Search for the cell housing the specified text and yield its [X, Y] center coordinate. 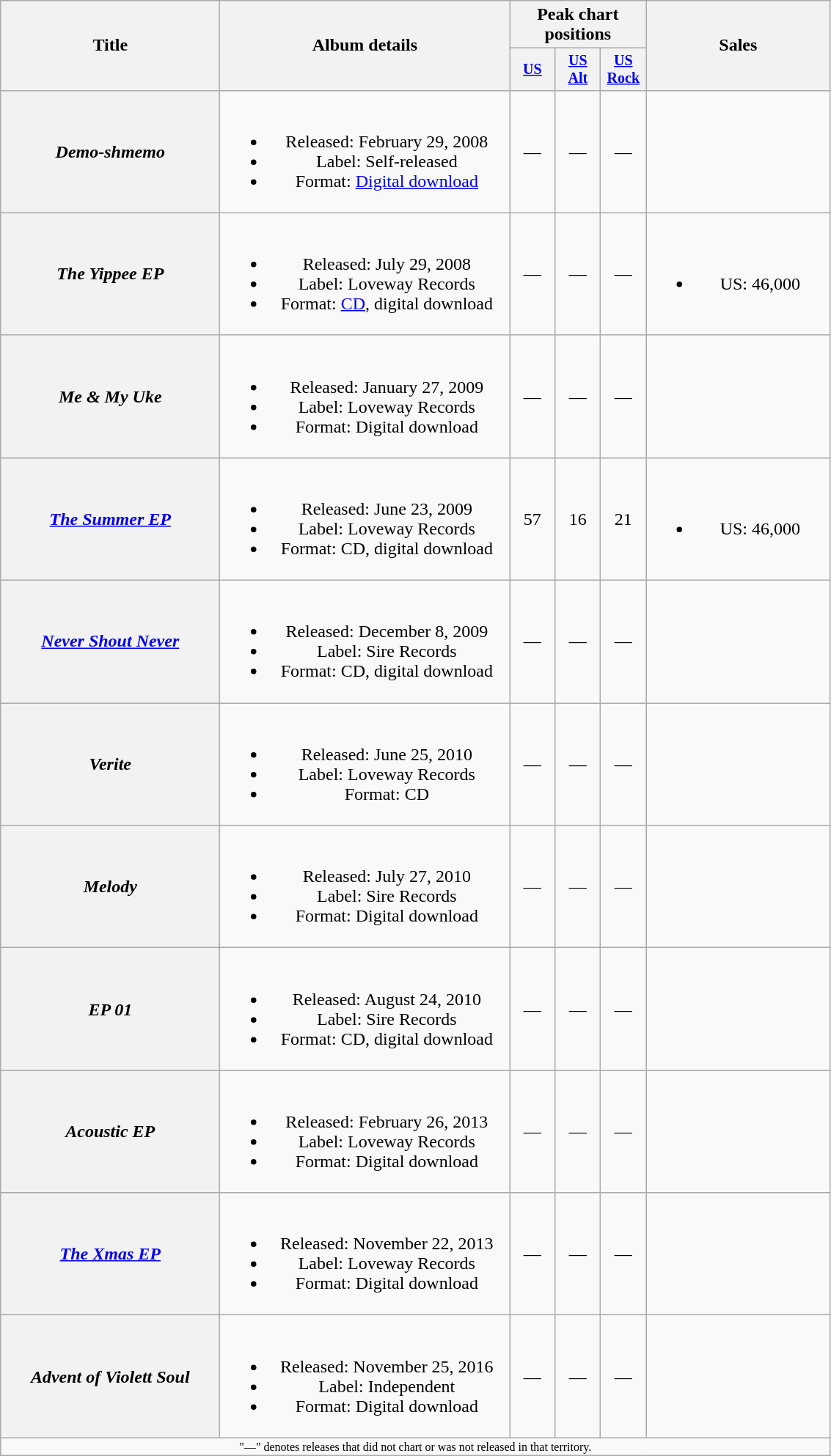
USRock [623, 69]
The Summer EP [110, 519]
Demo-shmemo [110, 151]
Released: July 29, 2008Label: Loveway RecordsFormat: CD, digital download [365, 274]
Released: August 24, 2010Label: Sire RecordsFormat: CD, digital download [365, 1009]
Released: July 27, 2010Label: Sire RecordsFormat: Digital download [365, 887]
16 [578, 519]
US [532, 69]
Released: June 25, 2010Label: Loveway RecordsFormat: CD [365, 764]
Released: November 25, 2016Label: IndependentFormat: Digital download [365, 1377]
Advent of Violett Soul [110, 1377]
Acoustic EP [110, 1132]
EP 01 [110, 1009]
"—" denotes releases that did not chart or was not released in that territory. [415, 1446]
Verite [110, 764]
Released: November 22, 2013Label: Loveway RecordsFormat: Digital download [365, 1254]
21 [623, 519]
Sales [738, 45]
Released: January 27, 2009Label: Loveway RecordsFormat: Digital download [365, 396]
57 [532, 519]
Released: February 26, 2013Label: Loveway RecordsFormat: Digital download [365, 1132]
USAlt [578, 69]
Released: December 8, 2009Label: Sire RecordsFormat: CD, digital download [365, 642]
Never Shout Never [110, 642]
Peak chart positions [578, 25]
The Xmas EP [110, 1254]
Released: February 29, 2008Label: Self-releasedFormat: Digital download [365, 151]
Released: June 23, 2009Label: Loveway RecordsFormat: CD, digital download [365, 519]
Me & My Uke [110, 396]
Title [110, 45]
The Yippee EP [110, 274]
Melody [110, 887]
Album details [365, 45]
